For the text-containing cell, return its midpoint in (X, Y) coordinate format. 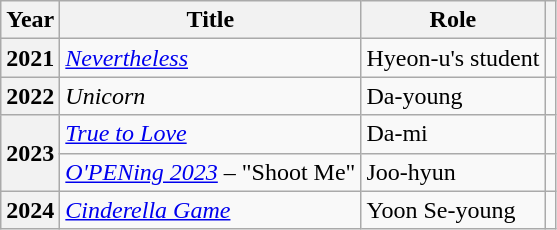
Cinderella Game (210, 210)
Role (453, 20)
2021 (30, 58)
Year (30, 20)
Joo-hyun (453, 172)
True to Love (210, 134)
Unicorn (210, 96)
Hyeon-u's student (453, 58)
O'PENing 2023 – "Shoot Me" (210, 172)
Title (210, 20)
Yoon Se-young (453, 210)
Da-young (453, 96)
2024 (30, 210)
Nevertheless (210, 58)
2023 (30, 153)
Da-mi (453, 134)
2022 (30, 96)
